For the text-containing cell, return its midpoint in [x, y] coordinate format. 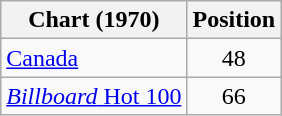
Billboard Hot 100 [94, 96]
66 [234, 96]
Chart (1970) [94, 20]
Canada [94, 58]
Position [234, 20]
48 [234, 58]
